From the cell containing the given text, extract its center point as (x, y) coordinate. 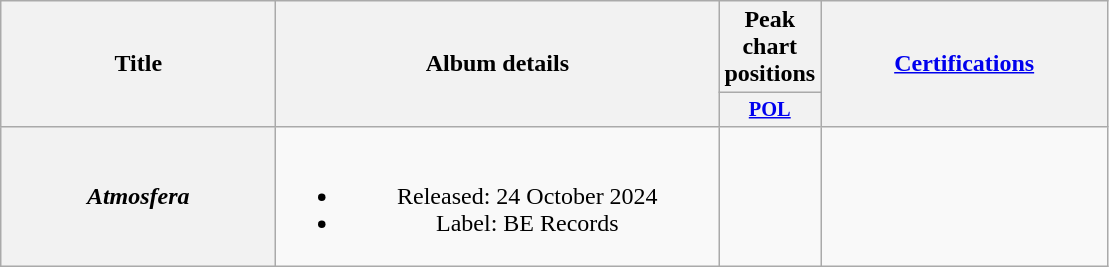
Certifications (964, 64)
POL (770, 110)
Peak chart positions (770, 47)
Album details (498, 64)
Atmosfera (138, 196)
Title (138, 64)
Released: 24 October 2024Label: BE Records (498, 196)
